Return (x, y) of the center of cell containing provided text 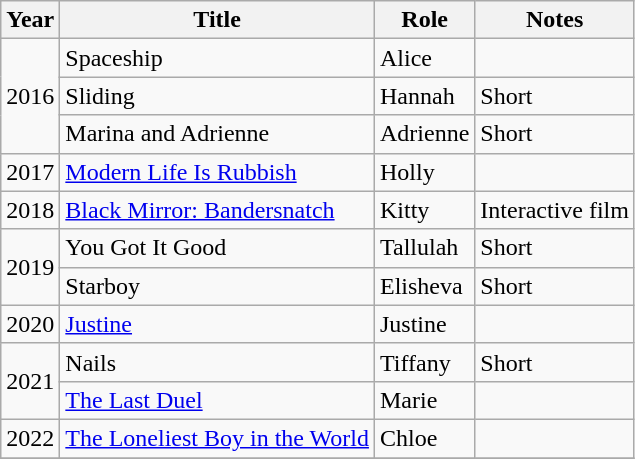
Starboy (218, 286)
Nails (218, 362)
Sliding (218, 96)
Alice (424, 58)
Role (424, 20)
Marina and Adrienne (218, 134)
Elisheva (424, 286)
2019 (30, 267)
2021 (30, 381)
Kitty (424, 210)
2020 (30, 324)
Modern Life Is Rubbish (218, 172)
Interactive film (555, 210)
2017 (30, 172)
Tiffany (424, 362)
Title (218, 20)
Year (30, 20)
2018 (30, 210)
The Last Duel (218, 400)
Hannah (424, 96)
You Got It Good (218, 248)
Black Mirror: Bandersnatch (218, 210)
The Loneliest Boy in the World (218, 438)
Chloe (424, 438)
Notes (555, 20)
2016 (30, 96)
Adrienne (424, 134)
Spaceship (218, 58)
2022 (30, 438)
Marie (424, 400)
Tallulah (424, 248)
Holly (424, 172)
